Locate the cell with the specified text and output its [x, y] center coordinate. 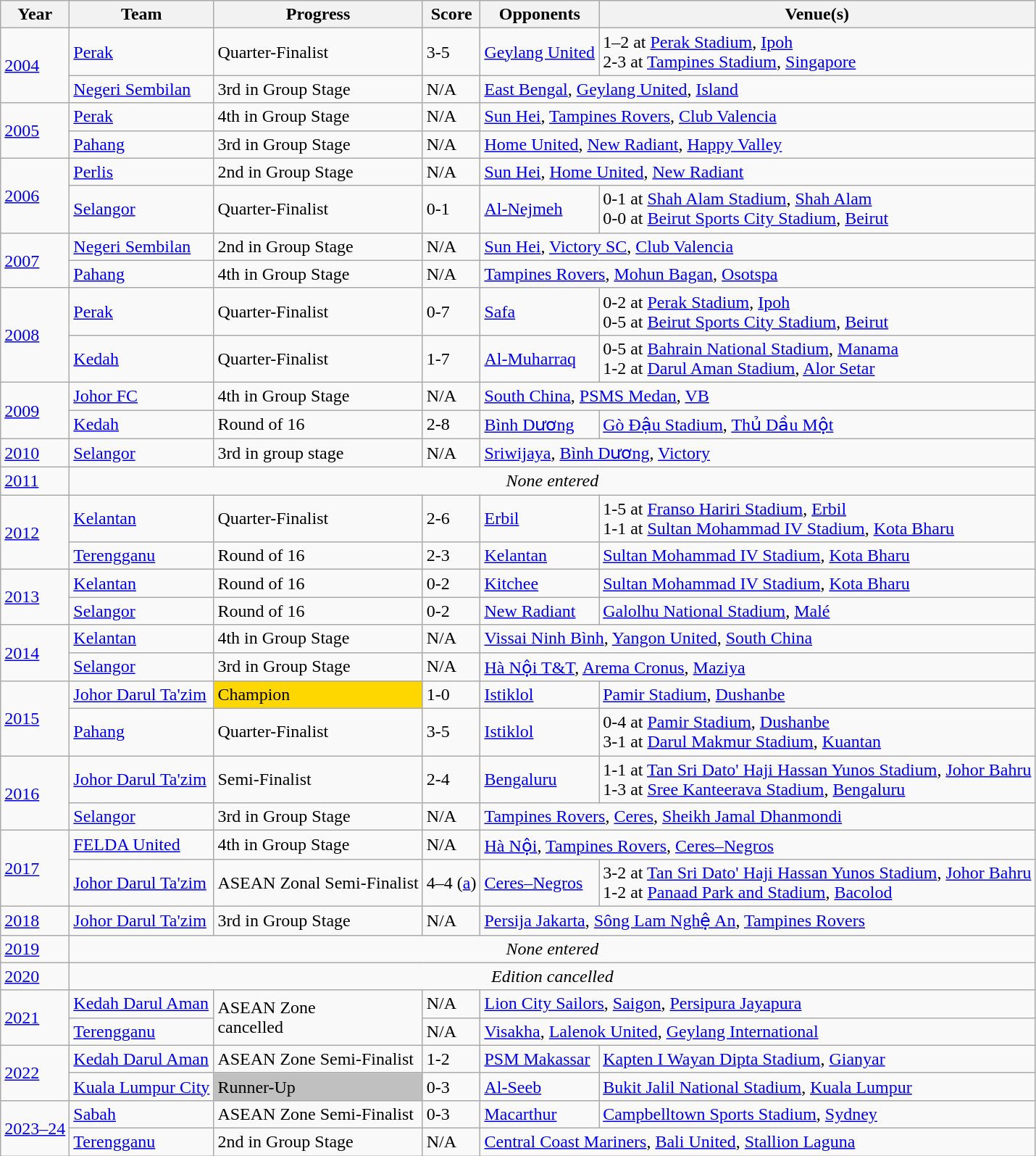
Visakha, Lalenok United, Geylang International [758, 1031]
East Bengal, Geylang United, Island [758, 89]
Kuala Lumpur City [142, 1086]
0-1 [451, 209]
Opponents [540, 14]
PSM Makassar [540, 1059]
4–4 (a) [451, 883]
0-5 at Bahrain National Stadium, Manama1-2 at Darul Aman Stadium, Alor Setar [817, 358]
Home United, New Radiant, Happy Valley [758, 144]
Team [142, 14]
Al-Seeb [540, 1086]
Hà Nội T&T, Arema Cronus, Maziya [758, 667]
Champion [318, 695]
2009 [35, 410]
Safa [540, 312]
2013 [35, 597]
2011 [35, 481]
South China, PSMS Medan, VB [758, 396]
Bukit Jalil National Stadium, Kuala Lumpur [817, 1086]
New Radiant [540, 611]
2016 [35, 793]
Pamir Stadium, Dushanbe [817, 695]
Gò Đậu Stadium, Thủ Dầu Một [817, 425]
Sun Hei, Home United, New Radiant [758, 172]
Lion City Sailors, Saigon, Persipura Jayapura [758, 1004]
0-2 at Perak Stadium, Ipoh0-5 at Beirut Sports City Stadium, Beirut [817, 312]
Edition cancelled [552, 976]
Johor FC [142, 396]
Al-Muharraq [540, 358]
Kitchee [540, 583]
Venue(s) [817, 14]
Runner-Up [318, 1086]
2005 [35, 130]
2017 [35, 868]
ASEAN Zonecancelled [318, 1018]
2006 [35, 196]
3-2 at Tan Sri Dato' Haji Hassan Yunos Stadium, Johor Bahru1-2 at Panaad Park and Stadium, Bacolod [817, 883]
Ceres–Negros [540, 883]
Progress [318, 14]
Geylang United [540, 52]
0-4 at Pamir Stadium, Dushanbe3-1 at Darul Makmur Stadium, Kuantan [817, 732]
Bengaluru [540, 780]
Hà Nội, Tampines Rovers, Ceres–Negros [758, 845]
2015 [35, 719]
Tampines Rovers, Mohun Bagan, Osotspa [758, 274]
2022 [35, 1073]
2-6 [451, 519]
Galolhu National Stadium, Malé [817, 611]
1–2 at Perak Stadium, Ipoh2-3 at Tampines Stadium, Singapore [817, 52]
0-1 at Shah Alam Stadium, Shah Alam0-0 at Beirut Sports City Stadium, Beirut [817, 209]
2-3 [451, 556]
ASEAN Zonal Semi-Finalist [318, 883]
2008 [35, 335]
Persija Jakarta, Sông Lam Nghệ An, Tampines Rovers [758, 920]
2007 [35, 260]
Sabah [142, 1114]
2012 [35, 532]
2019 [35, 949]
Erbil [540, 519]
1-5 at Franso Hariri Stadium, Erbil1-1 at Sultan Mohammad IV Stadium, Kota Bharu [817, 519]
1-0 [451, 695]
Vissai Ninh Bình, Yangon United, South China [758, 639]
Perlis [142, 172]
Al-Nejmeh [540, 209]
2014 [35, 653]
2004 [35, 65]
Semi-Finalist [318, 780]
0-7 [451, 312]
Central Coast Mariners, Bali United, Stallion Laguna [758, 1142]
2023–24 [35, 1128]
2018 [35, 920]
2010 [35, 453]
1-2 [451, 1059]
1-7 [451, 358]
Macarthur [540, 1114]
Score [451, 14]
Kapten I Wayan Dipta Stadium, Gianyar [817, 1059]
2-4 [451, 780]
Year [35, 14]
1-1 at Tan Sri Dato' Haji Hassan Yunos Stadium, Johor Bahru1-3 at Sree Kanteerava Stadium, Bengaluru [817, 780]
Tampines Rovers, Ceres, Sheikh Jamal Dhanmondi [758, 817]
2-8 [451, 425]
FELDA United [142, 845]
3rd in group stage [318, 453]
Bình Dương [540, 425]
Sun Hei, Tampines Rovers, Club Valencia [758, 117]
Sriwijaya, Bình Dương, Victory [758, 453]
Sun Hei, Victory SC, Club Valencia [758, 246]
2021 [35, 1018]
2020 [35, 976]
Campbelltown Sports Stadium, Sydney [817, 1114]
